Return the [x, y] coordinate for the center point of the cell that contains the specified text.  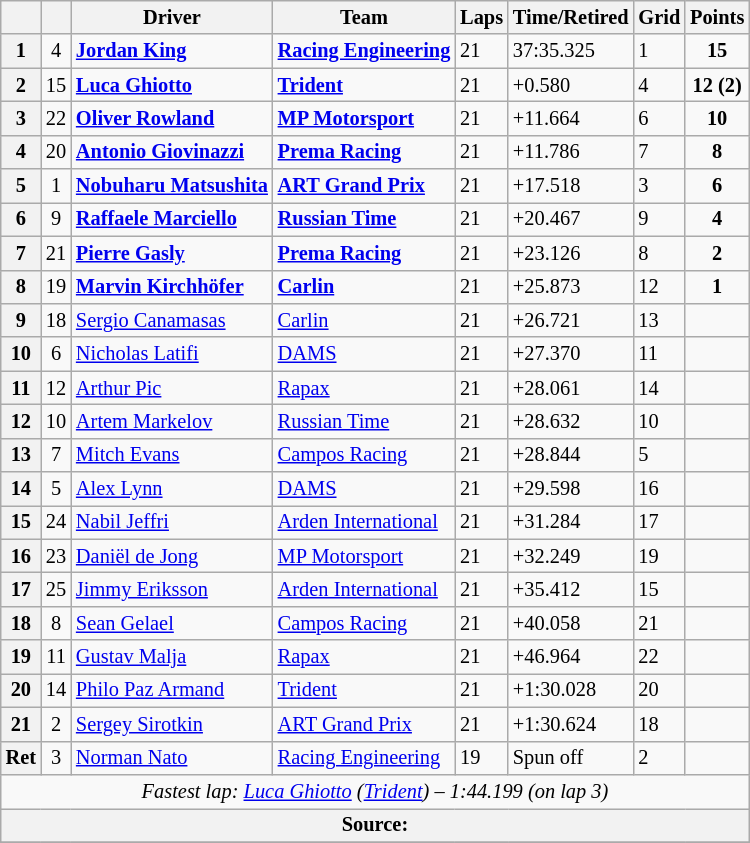
+20.467 [571, 219]
+26.721 [571, 320]
Points [717, 17]
Raffaele Marciello [172, 219]
+25.873 [571, 287]
Time/Retired [571, 17]
Fastest lap: Luca Ghiotto (Trident) – 1:44.199 (on lap 3) [375, 791]
+46.964 [571, 657]
Pierre Gasly [172, 253]
23 [56, 556]
Norman Nato [172, 758]
25 [56, 589]
+1:30.028 [571, 690]
+0.580 [571, 85]
37:35.325 [571, 51]
+32.249 [571, 556]
+11.664 [571, 118]
Jordan King [172, 51]
Sean Gelael [172, 623]
+29.598 [571, 489]
+23.126 [571, 253]
Oliver Rowland [172, 118]
Spun off [571, 758]
Arthur Pic [172, 388]
Ret [21, 758]
Alex Lynn [172, 489]
Driver [172, 17]
Philo Paz Armand [172, 690]
+28.844 [571, 455]
Grid [660, 17]
+11.786 [571, 152]
Gustav Malja [172, 657]
Sergey Sirotkin [172, 724]
+27.370 [571, 354]
+17.518 [571, 186]
Source: [375, 825]
+28.061 [571, 388]
Nabil Jeffri [172, 522]
12 (2) [717, 85]
Antonio Giovinazzi [172, 152]
Mitch Evans [172, 455]
Marvin Kirchhöfer [172, 287]
Sergio Canamasas [172, 320]
+40.058 [571, 623]
+31.284 [571, 522]
Nicholas Latifi [172, 354]
+28.632 [571, 421]
24 [56, 522]
+1:30.624 [571, 724]
Nobuharu Matsushita [172, 186]
Luca Ghiotto [172, 85]
+35.412 [571, 589]
Team [364, 17]
Laps [482, 17]
Daniël de Jong [172, 556]
Jimmy Eriksson [172, 589]
Artem Markelov [172, 421]
